Scan for the cell matching the given text and deliver its [X, Y] coordinate at center. 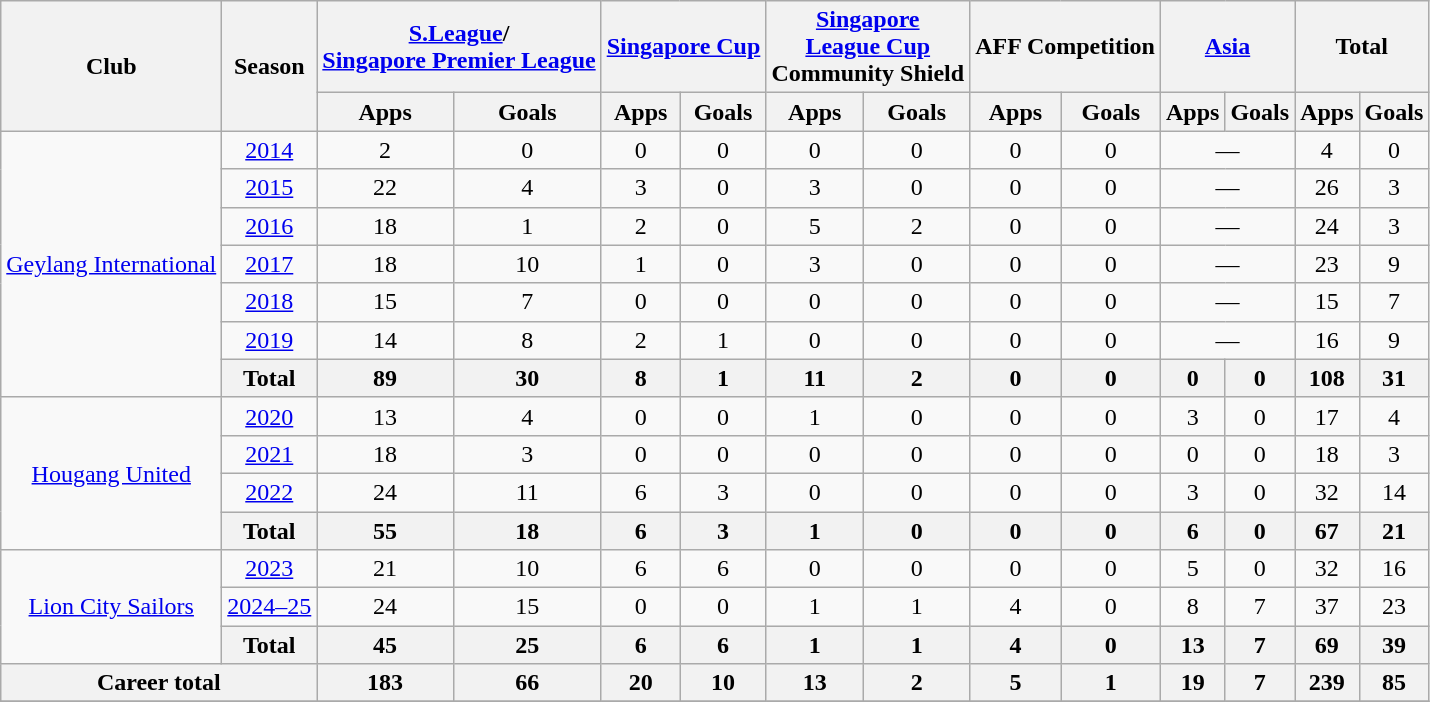
2018 [270, 302]
2016 [270, 226]
39 [1394, 645]
89 [386, 378]
S.League/ Singapore Premier League [459, 47]
37 [1327, 607]
22 [386, 188]
2017 [270, 264]
Club [112, 66]
85 [1394, 683]
239 [1327, 683]
25 [527, 645]
2020 [270, 416]
Hougang United [112, 473]
2015 [270, 188]
31 [1394, 378]
66 [527, 683]
69 [1327, 645]
2014 [270, 150]
45 [386, 645]
183 [386, 683]
Lion City Sailors [112, 607]
Geylang International [112, 264]
Season [270, 66]
Singapore Cup [684, 47]
19 [1192, 683]
Career total [159, 683]
26 [1327, 188]
Asia [1227, 47]
20 [640, 683]
2021 [270, 454]
108 [1327, 378]
2022 [270, 492]
2019 [270, 340]
AFF Competition [1066, 47]
30 [527, 378]
2023 [270, 569]
2024–25 [270, 607]
67 [1327, 531]
17 [1327, 416]
55 [386, 531]
SingaporeLeague Cup Community Shield [868, 47]
